Extract the (x, y) coordinate from the center of the cell holding the provided text.  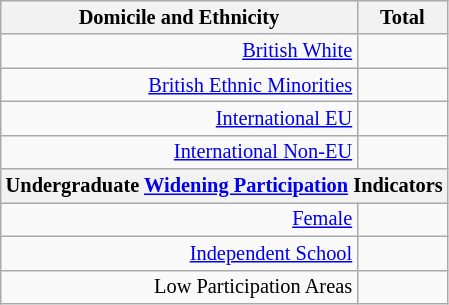
Domicile and Ethnicity (179, 17)
Low Participation Areas (179, 287)
Total (402, 17)
Female (179, 219)
Independent School (179, 253)
International Non-EU (179, 152)
International EU (179, 118)
British White (179, 51)
Undergraduate Widening Participation Indicators (224, 186)
British Ethnic Minorities (179, 85)
